Capture the cell that displays the provided text and extract its [x, y] central coordinate. 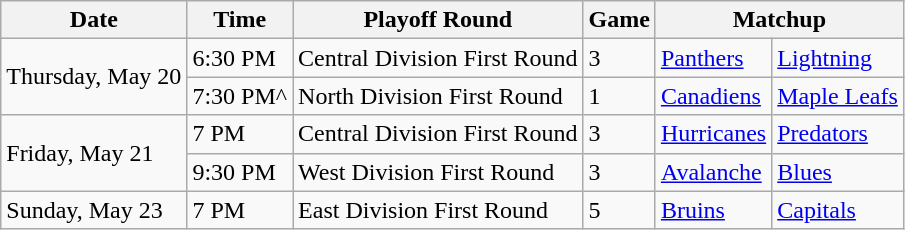
1 [619, 96]
Game [619, 20]
7:30 PM^ [240, 96]
Capitals [838, 210]
Friday, May 21 [94, 153]
Playoff Round [438, 20]
Time [240, 20]
Date [94, 20]
Thursday, May 20 [94, 77]
9:30 PM [240, 172]
North Division First Round [438, 96]
Bruins [713, 210]
Canadiens [713, 96]
Maple Leafs [838, 96]
Blues [838, 172]
Sunday, May 23 [94, 210]
Predators [838, 134]
Matchup [779, 20]
Avalanche [713, 172]
5 [619, 210]
6:30 PM [240, 58]
Panthers [713, 58]
Hurricanes [713, 134]
East Division First Round [438, 210]
Lightning [838, 58]
West Division First Round [438, 172]
